Capture the cell that displays the provided text and extract its (x, y) central coordinate. 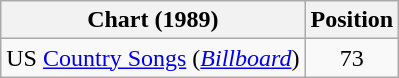
US Country Songs (Billboard) (153, 58)
73 (352, 58)
Position (352, 20)
Chart (1989) (153, 20)
